Provide the (x, y) coordinate of the cell's center where the given text is located.  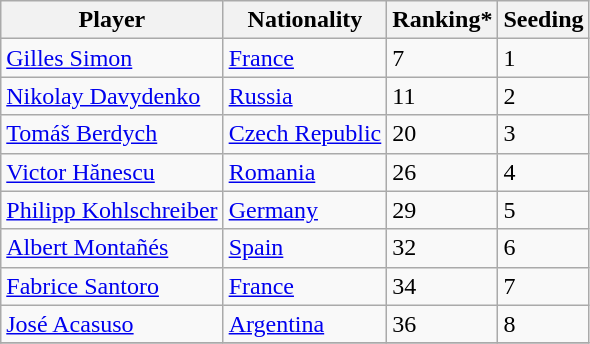
Philipp Kohlschreiber (112, 210)
José Acasuso (112, 324)
4 (544, 172)
3 (544, 134)
6 (544, 248)
Albert Montañés (112, 248)
2 (544, 96)
Nationality (305, 20)
Nikolay Davydenko (112, 96)
Russia (305, 96)
26 (442, 172)
20 (442, 134)
36 (442, 324)
Ranking* (442, 20)
32 (442, 248)
Romania (305, 172)
11 (442, 96)
Victor Hănescu (112, 172)
Gilles Simon (112, 58)
Tomáš Berdych (112, 134)
5 (544, 210)
8 (544, 324)
Spain (305, 248)
29 (442, 210)
Fabrice Santoro (112, 286)
Seeding (544, 20)
Argentina (305, 324)
1 (544, 58)
Germany (305, 210)
34 (442, 286)
Player (112, 20)
Czech Republic (305, 134)
